Return [x, y] of the center of cell containing provided text 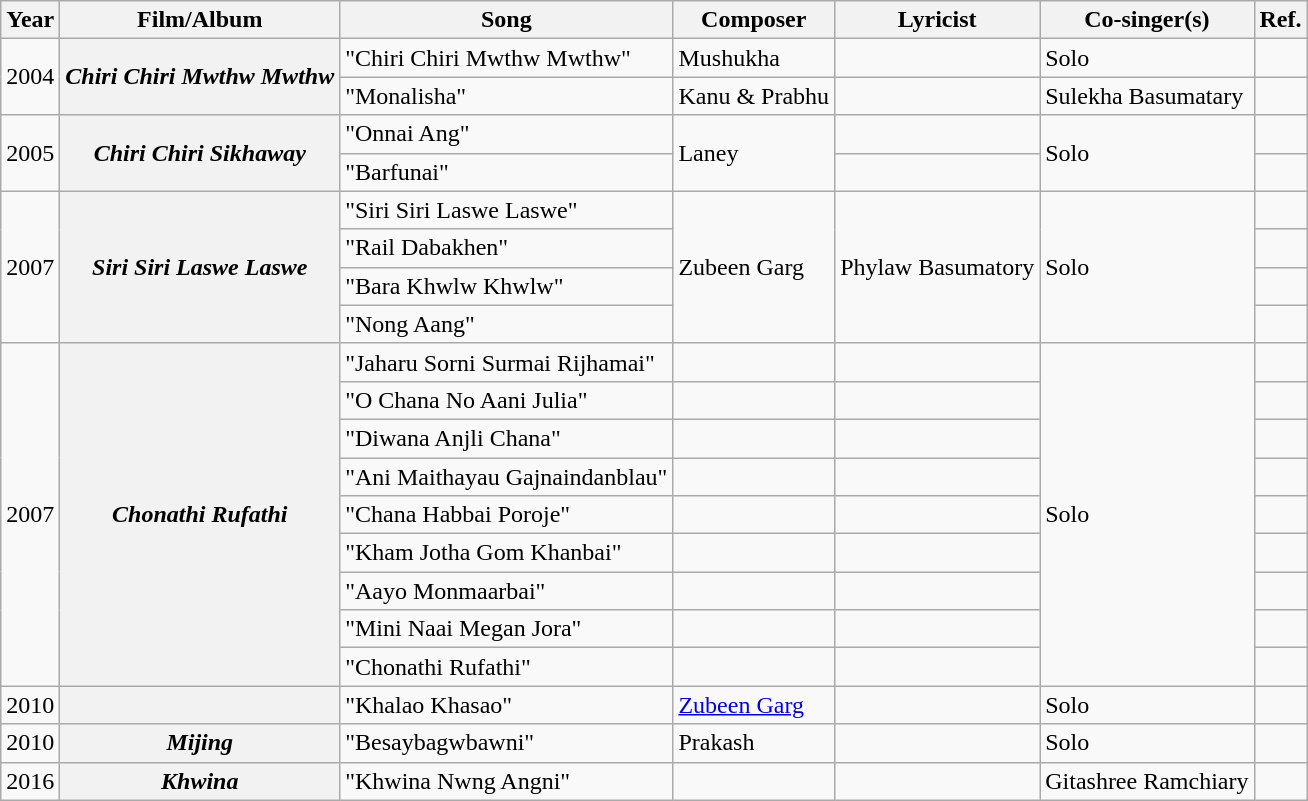
2016 [30, 781]
Sulekha Basumatary [1147, 96]
Ref. [1280, 20]
Khwina [200, 781]
Kanu & Prabhu [754, 96]
"Khalao Khasao" [506, 705]
"Chiri Chiri Mwthw Mwthw" [506, 58]
Chonathi Rufathi [200, 514]
Mushukha [754, 58]
"Diwana Anjli Chana" [506, 438]
"Chana Habbai Poroje" [506, 515]
Siri Siri Laswe Laswe [200, 267]
"Chonathi Rufathi" [506, 667]
Laney [754, 153]
"Khwina Nwng Angni" [506, 781]
Composer [754, 20]
"Monalisha" [506, 96]
"O Chana No Aani Julia" [506, 400]
Co-singer(s) [1147, 20]
Year [30, 20]
"Aayo Monmaarbai" [506, 591]
Prakash [754, 743]
Lyricist [938, 20]
"Bara Khwlw Khwlw" [506, 286]
"Besaybagwbawni" [506, 743]
Film/Album [200, 20]
Chiri Chiri Mwthw Mwthw [200, 77]
Chiri Chiri Sikhaway [200, 153]
"Siri Siri Laswe Laswe" [506, 210]
"Kham Jotha Gom Khanbai" [506, 553]
"Barfunai" [506, 172]
Song [506, 20]
Gitashree Ramchiary [1147, 781]
"Onnai Ang" [506, 134]
"Jaharu Sorni Surmai Rijhamai" [506, 362]
2004 [30, 77]
Mijing [200, 743]
"Nong Aang" [506, 324]
"Ani Maithayau Gajnaindanblau" [506, 477]
"Mini Naai Megan Jora" [506, 629]
2005 [30, 153]
"Rail Dabakhen" [506, 248]
Phylaw Basumatory [938, 267]
